Detect which cell encompasses the target text, then output its [X, Y] center coordinate. 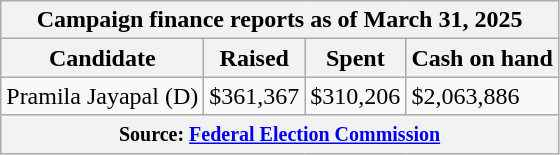
Raised [254, 58]
$2,063,886 [482, 96]
Source: Federal Election Commission [280, 134]
$361,367 [254, 96]
$310,206 [356, 96]
Campaign finance reports as of March 31, 2025 [280, 20]
Spent [356, 58]
Candidate [102, 58]
Cash on hand [482, 58]
Pramila Jayapal (D) [102, 96]
